Return the [x, y] coordinate for the center point of the cell that contains the specified text.  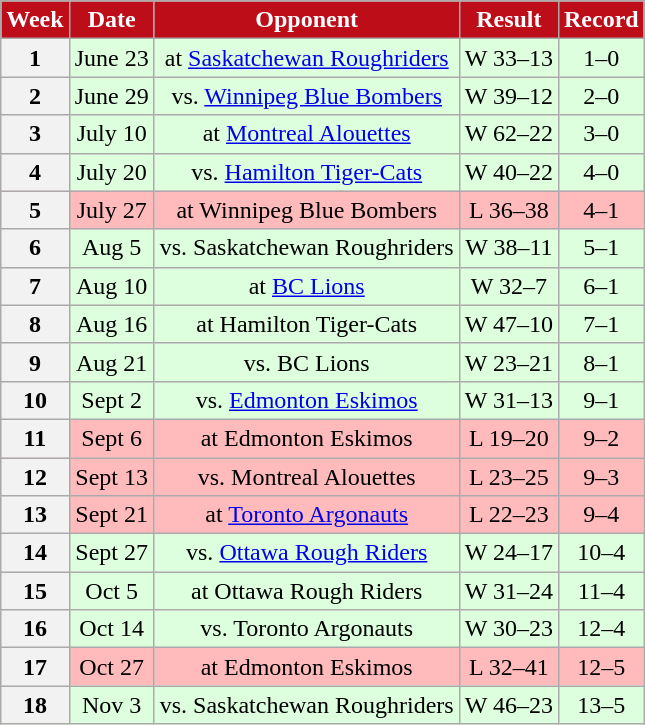
10–4 [601, 553]
W 31–13 [508, 400]
Sept 21 [112, 515]
6–1 [601, 286]
9–4 [601, 515]
Sept 6 [112, 438]
W 46–23 [508, 705]
W 31–24 [508, 591]
W 47–10 [508, 324]
1 [35, 58]
11 [35, 438]
L 23–25 [508, 477]
at Montreal Alouettes [306, 134]
13 [35, 515]
4 [35, 172]
Aug 21 [112, 362]
W 39–12 [508, 96]
Aug 10 [112, 286]
2 [35, 96]
2–0 [601, 96]
5 [35, 210]
L 36–38 [508, 210]
5–1 [601, 248]
4–1 [601, 210]
vs. Winnipeg Blue Bombers [306, 96]
vs. Hamilton Tiger-Cats [306, 172]
vs. Toronto Argonauts [306, 629]
Opponent [306, 20]
vs. BC Lions [306, 362]
Record [601, 20]
L 32–41 [508, 667]
Oct 27 [112, 667]
Date [112, 20]
July 20 [112, 172]
at Hamilton Tiger-Cats [306, 324]
W 30–23 [508, 629]
June 23 [112, 58]
W 33–13 [508, 58]
13–5 [601, 705]
3 [35, 134]
L 22–23 [508, 515]
12 [35, 477]
L 19–20 [508, 438]
12–4 [601, 629]
9–2 [601, 438]
14 [35, 553]
18 [35, 705]
W 23–21 [508, 362]
Oct 5 [112, 591]
Nov 3 [112, 705]
6 [35, 248]
12–5 [601, 667]
Sept 27 [112, 553]
W 24–17 [508, 553]
vs. Montreal Alouettes [306, 477]
9–3 [601, 477]
vs. Ottawa Rough Riders [306, 553]
9–1 [601, 400]
3–0 [601, 134]
7 [35, 286]
W 32–7 [508, 286]
8–1 [601, 362]
16 [35, 629]
Aug 5 [112, 248]
W 40–22 [508, 172]
17 [35, 667]
June 29 [112, 96]
15 [35, 591]
July 27 [112, 210]
at Saskatchewan Roughriders [306, 58]
at Winnipeg Blue Bombers [306, 210]
8 [35, 324]
at Ottawa Rough Riders [306, 591]
7–1 [601, 324]
W 62–22 [508, 134]
Result [508, 20]
10 [35, 400]
1–0 [601, 58]
at BC Lions [306, 286]
vs. Edmonton Eskimos [306, 400]
W 38–11 [508, 248]
11–4 [601, 591]
July 10 [112, 134]
Sept 2 [112, 400]
4–0 [601, 172]
9 [35, 362]
Week [35, 20]
Aug 16 [112, 324]
Sept 13 [112, 477]
Oct 14 [112, 629]
at Toronto Argonauts [306, 515]
